Locate the cell with the specified text and output its [X, Y] center coordinate. 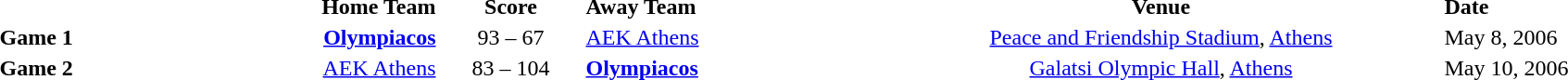
Peace and Friendship Stadium, Athens [1161, 37]
AEK Athens [732, 37]
Olympiacos [290, 37]
93 – 67 [511, 37]
